From the cell containing the given text, extract its center point as [X, Y] coordinate. 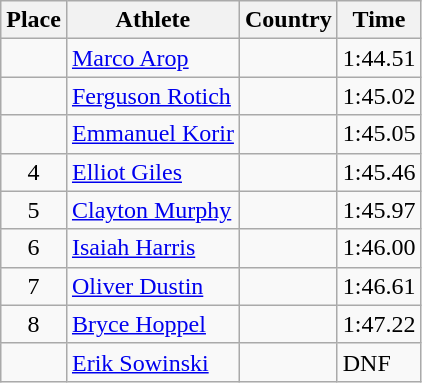
Clayton Murphy [152, 210]
Isaiah Harris [152, 248]
Marco Arop [152, 58]
1:44.51 [379, 58]
Elliot Giles [152, 172]
1:45.02 [379, 96]
Oliver Dustin [152, 286]
Country [288, 20]
Bryce Hoppel [152, 324]
Time [379, 20]
Emmanuel Korir [152, 134]
6 [34, 248]
1:45.97 [379, 210]
1:45.46 [379, 172]
7 [34, 286]
8 [34, 324]
Erik Sowinski [152, 362]
5 [34, 210]
Athlete [152, 20]
Ferguson Rotich [152, 96]
Place [34, 20]
1:46.61 [379, 286]
1:47.22 [379, 324]
4 [34, 172]
1:45.05 [379, 134]
DNF [379, 362]
1:46.00 [379, 248]
